From the cell containing the given text, extract its center point as [X, Y] coordinate. 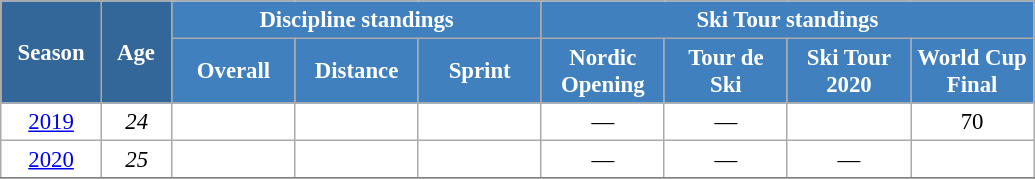
Tour deSki [726, 72]
Ski Tour standings [787, 20]
Discipline standings [356, 20]
Age [136, 52]
70 [972, 122]
2019 [52, 122]
World CupFinal [972, 72]
2020 [52, 160]
Season [52, 52]
25 [136, 160]
24 [136, 122]
NordicOpening [602, 72]
Sprint [480, 72]
Overall [234, 72]
Ski Tour2020 [848, 72]
Distance [356, 72]
